Output the (X, Y) coordinate of the center of the cell containing the given text.  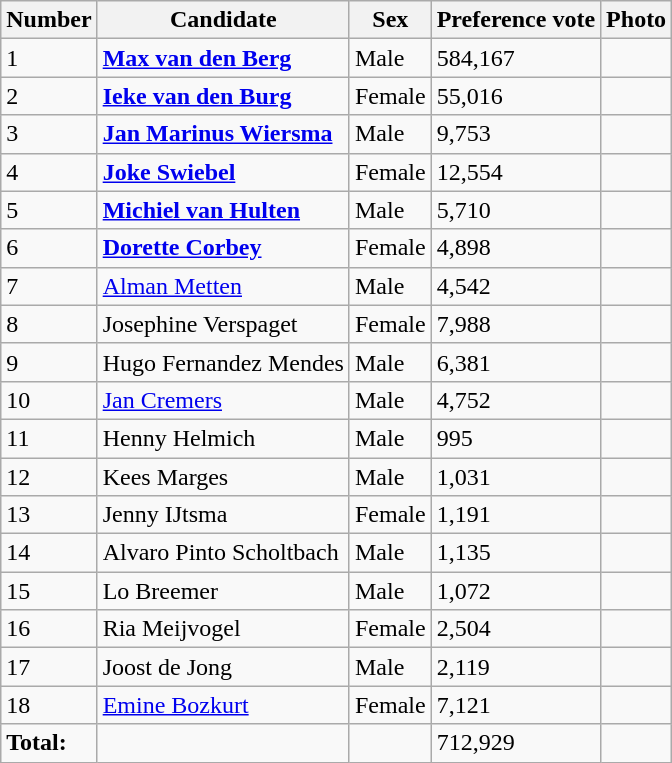
12 (49, 477)
Preference vote (516, 20)
17 (49, 667)
55,016 (516, 96)
2 (49, 96)
Photo (636, 20)
16 (49, 629)
8 (49, 324)
Joost de Jong (223, 667)
Hugo Fernandez Mendes (223, 362)
10 (49, 400)
Henny Helmich (223, 438)
1,135 (516, 553)
14 (49, 553)
995 (516, 438)
7 (49, 286)
9 (49, 362)
Total: (49, 743)
Alman Metten (223, 286)
4 (49, 172)
Ieke van den Burg (223, 96)
Sex (390, 20)
11 (49, 438)
5 (49, 210)
Jan Marinus Wiersma (223, 134)
1,031 (516, 477)
1 (49, 58)
Lo Breemer (223, 591)
Jan Cremers (223, 400)
Max van den Berg (223, 58)
Candidate (223, 20)
Jenny IJtsma (223, 515)
4,542 (516, 286)
Dorette Corbey (223, 248)
Ria Meijvogel (223, 629)
4,752 (516, 400)
5,710 (516, 210)
13 (49, 515)
584,167 (516, 58)
712,929 (516, 743)
2,504 (516, 629)
Alvaro Pinto Scholtbach (223, 553)
Josephine Verspaget (223, 324)
1,072 (516, 591)
Michiel van Hulten (223, 210)
12,554 (516, 172)
Number (49, 20)
Joke Swiebel (223, 172)
2,119 (516, 667)
7,988 (516, 324)
6,381 (516, 362)
18 (49, 705)
1,191 (516, 515)
6 (49, 248)
4,898 (516, 248)
9,753 (516, 134)
Emine Bozkurt (223, 705)
15 (49, 591)
Kees Marges (223, 477)
7,121 (516, 705)
3 (49, 134)
